Determine the [X, Y] coordinate at the center of the cell enclosing the given text.  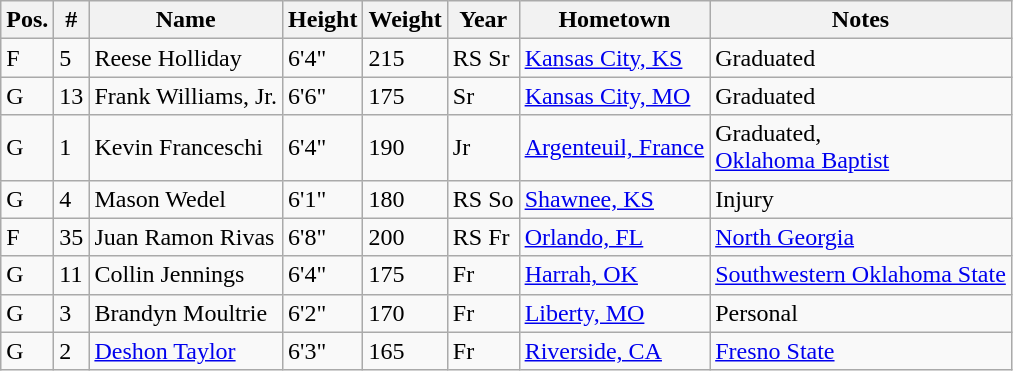
165 [405, 351]
190 [405, 148]
Liberty, MO [614, 313]
Height [323, 20]
13 [72, 96]
Jr [483, 148]
Name [186, 20]
5 [72, 58]
Personal [861, 313]
Frank Williams, Jr. [186, 96]
Shawnee, KS [614, 199]
11 [72, 275]
4 [72, 199]
6'3" [323, 351]
Argenteuil, France [614, 148]
Kevin Franceschi [186, 148]
Injury [861, 199]
Notes [861, 20]
Weight [405, 20]
Southwestern Oklahoma State [861, 275]
200 [405, 237]
Year [483, 20]
6'6" [323, 96]
Juan Ramon Rivas [186, 237]
Collin Jennings [186, 275]
Sr [483, 96]
Orlando, FL [614, 237]
Graduated,Oklahoma Baptist [861, 148]
Fresno State [861, 351]
6'2" [323, 313]
215 [405, 58]
Riverside, CA [614, 351]
3 [72, 313]
RS Sr [483, 58]
# [72, 20]
Brandyn Moultrie [186, 313]
2 [72, 351]
Mason Wedel [186, 199]
170 [405, 313]
1 [72, 148]
North Georgia [861, 237]
180 [405, 199]
6'8" [323, 237]
Hometown [614, 20]
35 [72, 237]
Harrah, OK [614, 275]
Kansas City, MO [614, 96]
Pos. [28, 20]
RS So [483, 199]
Kansas City, KS [614, 58]
Reese Holliday [186, 58]
RS Fr [483, 237]
6'1" [323, 199]
Deshon Taylor [186, 351]
